Locate the cell with the specified text and output its [X, Y] center coordinate. 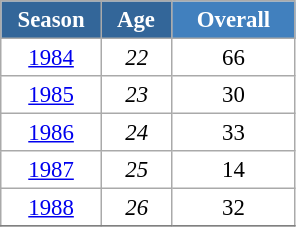
Season [52, 20]
32 [234, 208]
24 [136, 133]
1987 [52, 170]
30 [234, 95]
1988 [52, 208]
1984 [52, 58]
1985 [52, 95]
66 [234, 58]
Age [136, 20]
26 [136, 208]
33 [234, 133]
23 [136, 95]
25 [136, 170]
14 [234, 170]
Overall [234, 20]
22 [136, 58]
1986 [52, 133]
